Pinpoint the cell where the given text exists, returning its (X, Y) midpoint coordinate. 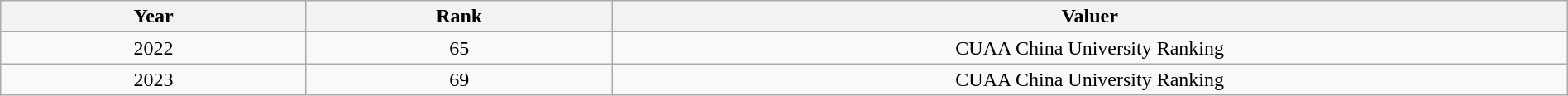
2023 (154, 79)
69 (459, 79)
Valuer (1090, 17)
Rank (459, 17)
65 (459, 48)
2022 (154, 48)
Year (154, 17)
